For the text-containing cell, return its midpoint in [X, Y] coordinate format. 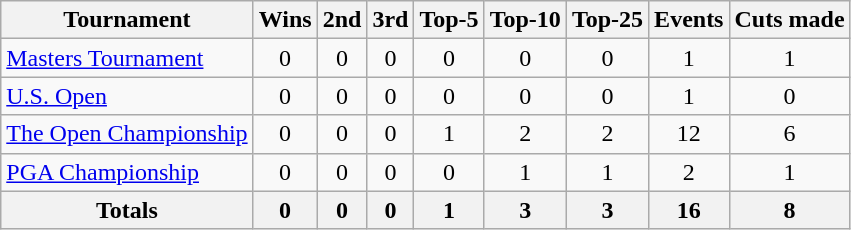
6 [790, 134]
3rd [390, 20]
Top-10 [525, 20]
The Open Championship [127, 134]
Masters Tournament [127, 58]
12 [689, 134]
Wins [285, 20]
2nd [342, 20]
Events [689, 20]
8 [790, 210]
Cuts made [790, 20]
PGA Championship [127, 172]
Totals [127, 210]
Tournament [127, 20]
U.S. Open [127, 96]
Top-25 [607, 20]
Top-5 [449, 20]
16 [689, 210]
